Output the (x, y) coordinate of the center of the cell containing the given text.  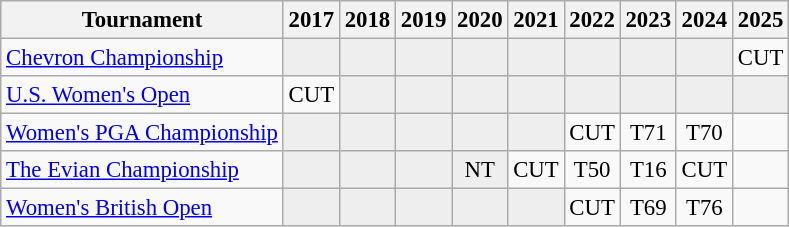
2021 (536, 20)
2017 (311, 20)
2024 (704, 20)
Chevron Championship (142, 58)
T69 (648, 208)
2019 (424, 20)
U.S. Women's Open (142, 95)
2018 (367, 20)
The Evian Championship (142, 170)
T50 (592, 170)
Women's PGA Championship (142, 133)
T70 (704, 133)
Women's British Open (142, 208)
T71 (648, 133)
2025 (760, 20)
NT (480, 170)
T76 (704, 208)
2020 (480, 20)
T16 (648, 170)
2022 (592, 20)
Tournament (142, 20)
2023 (648, 20)
